Capture the cell that displays the provided text and extract its [X, Y] central coordinate. 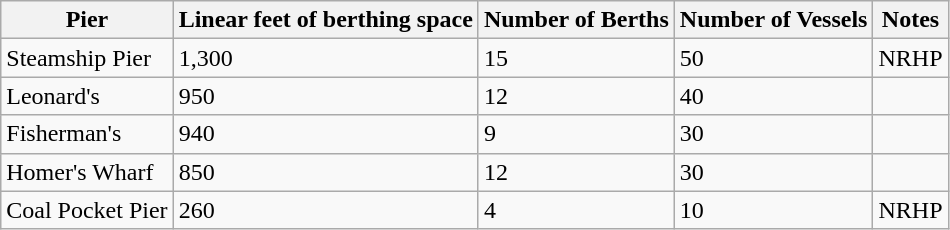
Linear feet of berthing space [326, 20]
Homer's Wharf [87, 172]
40 [774, 96]
10 [774, 210]
260 [326, 210]
Number of Berths [576, 20]
Pier [87, 20]
Fisherman's [87, 134]
15 [576, 58]
4 [576, 210]
850 [326, 172]
Coal Pocket Pier [87, 210]
Leonard's [87, 96]
940 [326, 134]
1,300 [326, 58]
950 [326, 96]
9 [576, 134]
50 [774, 58]
Steamship Pier [87, 58]
Number of Vessels [774, 20]
Notes [910, 20]
